Output the (X, Y) coordinate of the center of the cell containing the given text.  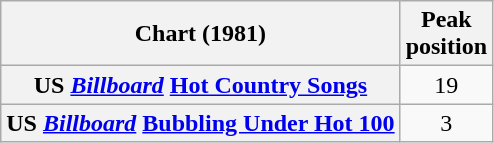
US Billboard Bubbling Under Hot 100 (200, 123)
US Billboard Hot Country Songs (200, 85)
19 (446, 85)
Chart (1981) (200, 34)
3 (446, 123)
Peakposition (446, 34)
